Provide the [X, Y] coordinate of the cell's center where the given text is located.  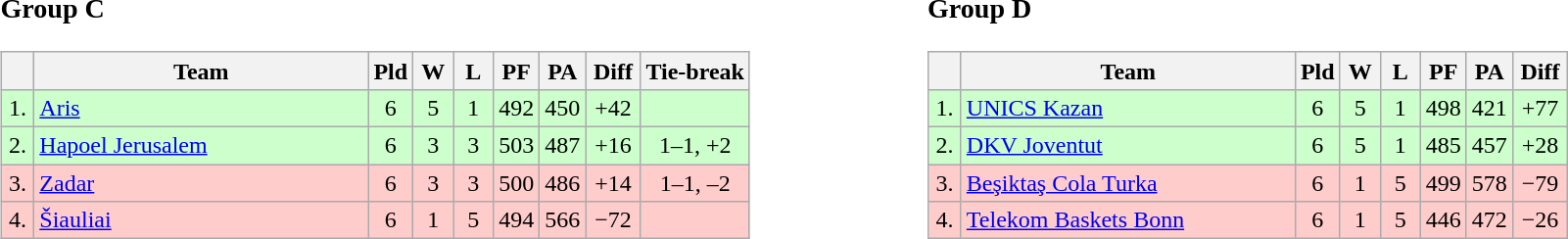
1–1, –2 [695, 183]
492 [517, 108]
472 [1489, 220]
450 [562, 108]
500 [517, 183]
499 [1444, 183]
498 [1444, 108]
+77 [1540, 108]
Zadar [202, 183]
446 [1444, 220]
578 [1489, 183]
Aris [202, 108]
566 [562, 220]
487 [562, 146]
Telekom Baskets Bonn [1128, 220]
+42 [613, 108]
+28 [1540, 146]
+14 [613, 183]
Tie-break [695, 71]
486 [562, 183]
503 [517, 146]
1–1, +2 [695, 146]
Hapoel Jerusalem [202, 146]
421 [1489, 108]
UNICS Kazan [1128, 108]
+16 [613, 146]
Šiauliai [202, 220]
−79 [1540, 183]
−26 [1540, 220]
DKV Joventut [1128, 146]
−72 [613, 220]
485 [1444, 146]
Beşiktaş Cola Turka [1128, 183]
457 [1489, 146]
494 [517, 220]
